Locate the cell with the specified text and output its (x, y) center coordinate. 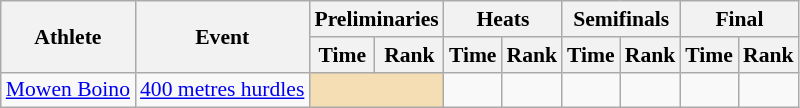
Semifinals (621, 19)
Event (222, 36)
Heats (503, 19)
400 metres hurdles (222, 90)
Athlete (68, 36)
Preliminaries (376, 19)
Mowen Boino (68, 90)
Final (739, 19)
